Output the (X, Y) coordinate of the center of the cell containing the given text.  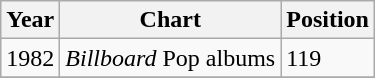
Chart (170, 20)
119 (328, 58)
Position (328, 20)
Year (30, 20)
1982 (30, 58)
Billboard Pop albums (170, 58)
